Find where the given text appears and provide that cell's center as (X, Y) coordinate. 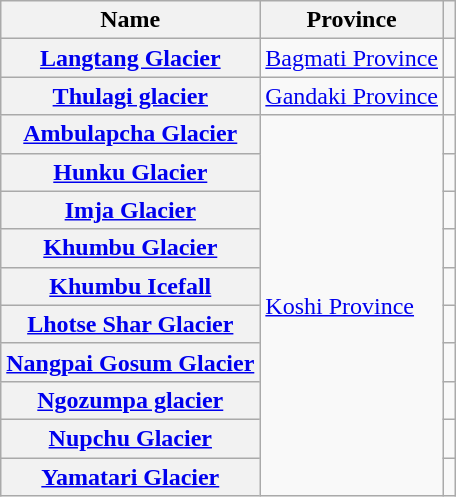
Bagmati Province (352, 58)
Gandaki Province (352, 96)
Langtang Glacier (130, 58)
Imja Glacier (130, 210)
Name (130, 20)
Ngozumpa glacier (130, 400)
Thulagi glacier (130, 96)
Yamatari Glacier (130, 477)
Province (352, 20)
Khumbu Glacier (130, 248)
Hunku Glacier (130, 172)
Lhotse Shar Glacier (130, 324)
Nangpai Gosum Glacier (130, 362)
Nupchu Glacier (130, 438)
Koshi Province (352, 306)
Ambulapcha Glacier (130, 134)
Khumbu Icefall (130, 286)
